Scan for the cell matching the given text and deliver its (X, Y) coordinate at center. 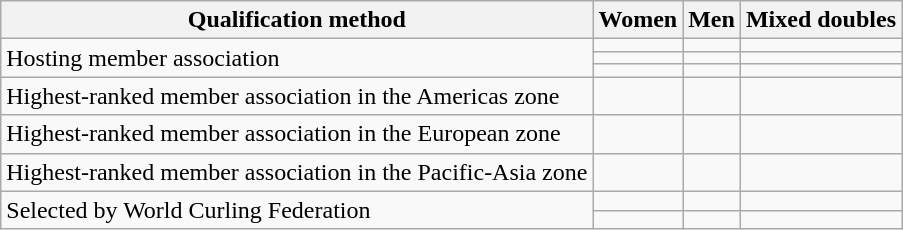
Mixed doubles (820, 20)
Hosting member association (297, 58)
Women (638, 20)
Highest-ranked member association in the Pacific-Asia zone (297, 172)
Highest-ranked member association in the Americas zone (297, 96)
Highest-ranked member association in the European zone (297, 134)
Qualification method (297, 20)
Selected by World Curling Federation (297, 210)
Men (712, 20)
